Capture the cell that displays the provided text and extract its [x, y] central coordinate. 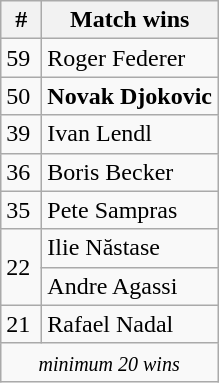
39 [22, 134]
minimum 20 wins [110, 362]
Rafael Nadal [130, 324]
Ivan Lendl [130, 134]
50 [22, 96]
35 [22, 210]
Andre Agassi [130, 286]
59 [22, 58]
21 [22, 324]
# [22, 20]
Roger Federer [130, 58]
36 [22, 172]
Novak Djokovic [130, 96]
Ilie Năstase [130, 248]
22 [22, 267]
Match wins [130, 20]
Boris Becker [130, 172]
Pete Sampras [130, 210]
